Detect which cell encompasses the target text, then output its (X, Y) center coordinate. 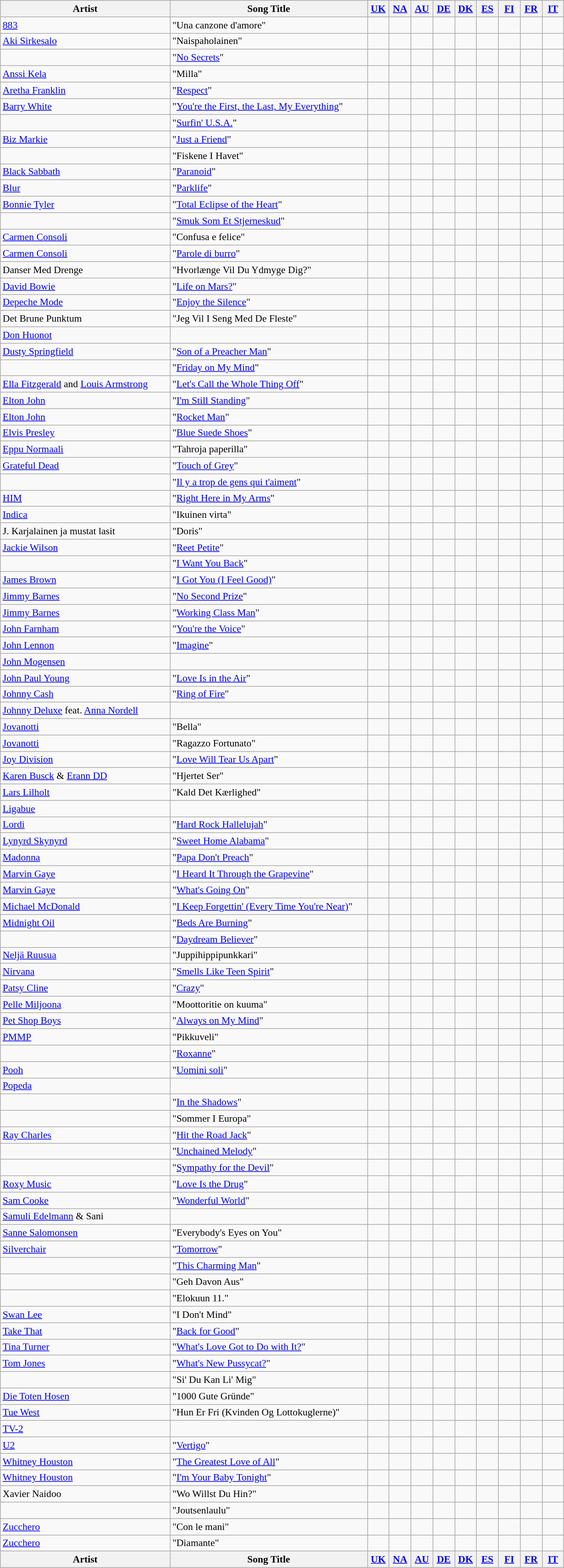
J. Karjalainen ja mustat lasit (85, 531)
"I Got You (I Feel Good)" (269, 580)
"You're the First, the Last, My Everything" (269, 107)
Biz Markie (85, 139)
"Let's Call the Whole Thing Off" (269, 384)
"Sympathy for the Devil" (269, 1168)
"I Keep Forgettin' (Every Time You're Near)" (269, 907)
"Doris" (269, 531)
"Son of a Preacher Man" (269, 351)
Michael McDonald (85, 907)
"Sommer I Europa" (269, 1119)
"Hjertet Ser" (269, 776)
"Wonderful World" (269, 1201)
John Paul Young (85, 678)
"Smells Like Teen Spirit" (269, 972)
"I Don't Mind" (269, 1315)
Indica (85, 515)
Popeda (85, 1086)
"I'm Your Baby Tonight" (269, 1478)
"Fiskene I Havet" (269, 156)
"Reet Petite" (269, 548)
TV-2 (85, 1429)
Nirvana (85, 972)
"1000 Gute Gründe" (269, 1396)
Danser Med Drenge (85, 270)
"Love Is in the Air" (269, 678)
Ligabue (85, 809)
"You're the Voice" (269, 629)
"Back for Good" (269, 1331)
Die Toten Hosen (85, 1396)
"What's Going On" (269, 890)
"Total Eclipse of the Heart" (269, 205)
Lars Lilholt (85, 792)
"Friday on My Mind" (269, 368)
Ray Charles (85, 1135)
"Elokuun 11." (269, 1299)
"Enjoy the Silence" (269, 302)
"Hard Rock Hallelujah" (269, 825)
Pelle Miljoona (85, 1004)
"Parklife" (269, 188)
David Bowie (85, 286)
Grateful Dead (85, 466)
"Imagine" (269, 646)
Patsy Cline (85, 988)
John Mogensen (85, 662)
883 (85, 25)
Take That (85, 1331)
"Con le mani" (269, 1527)
"Ikuinen virta" (269, 515)
Lordi (85, 825)
Tina Turner (85, 1347)
"Touch of Grey" (269, 466)
"Right Here in My Arms" (269, 499)
John Lennon (85, 646)
Swan Lee (85, 1315)
"Tahroja paperilla" (269, 450)
Neljä Ruusua (85, 955)
"No Secrets" (269, 58)
"Roxanne" (269, 1053)
"Just a Friend" (269, 139)
James Brown (85, 580)
Barry White (85, 107)
"I Heard It Through the Grapevine" (269, 874)
Karen Busck & Erann DD (85, 776)
Blur (85, 188)
"Si' Du Kan Li' Mig" (269, 1380)
"Pikkuveli" (269, 1037)
Det Brune Punktum (85, 319)
"Love Is the Drug" (269, 1184)
"Daydream Believer" (269, 939)
"What's New Pussycat?" (269, 1364)
"In the Shadows" (269, 1102)
"Rocket Man" (269, 417)
"Joutsenlaulu" (269, 1511)
"Kald Det Kærlighed" (269, 792)
"What's Love Got to Do with It?" (269, 1347)
"Respect" (269, 90)
Tom Jones (85, 1364)
Roxy Music (85, 1184)
Johnny Deluxe feat. Anna Nordell (85, 711)
Black Sabbath (85, 172)
John Farnham (85, 629)
Sanne Salomonsen (85, 1233)
"Juppihippipunkkari" (269, 955)
"Working Class Man" (269, 613)
"Wo Willst Du Hin?" (269, 1494)
"Geh Davon Aus" (269, 1282)
"Ring of Fire" (269, 694)
Johnny Cash (85, 694)
"Naispaholainen" (269, 41)
Bonnie Tyler (85, 205)
U2 (85, 1445)
Tue West (85, 1413)
"Diamante" (269, 1543)
Anssi Kela (85, 74)
"Hvorlænge Vil Du Ydmyge Dig?" (269, 270)
"Sweet Home Alabama" (269, 841)
Midnight Oil (85, 923)
Don Huonot (85, 335)
Pooh (85, 1070)
"Unchained Melody" (269, 1151)
"Paranoid" (269, 172)
"Tomorrow" (269, 1250)
Lynyrd Skynyrd (85, 841)
Xavier Naidoo (85, 1494)
"Love Will Tear Us Apart" (269, 760)
Jackie Wilson (85, 548)
"Ragazzo Fortunato" (269, 743)
"Crazy" (269, 988)
"Bella" (269, 727)
"Uomini soli" (269, 1070)
"Papa Don't Preach" (269, 858)
"Una canzone d'amore" (269, 25)
Pet Shop Boys (85, 1021)
"Life on Mars?" (269, 286)
"Hit the Road Jack" (269, 1135)
"I'm Still Standing" (269, 400)
"Surfin' U.S.A." (269, 123)
Eppu Normaali (85, 450)
"I Want You Back" (269, 564)
"Il y a trop de gens qui t'aiment" (269, 482)
"The Greatest Love of All" (269, 1462)
Dusty Springfield (85, 351)
Samuli Edelmann & Sani (85, 1217)
Elvis Presley (85, 433)
Joy Division (85, 760)
"Blue Suede Shoes" (269, 433)
"Confusa e felice" (269, 237)
Depeche Mode (85, 302)
Ella Fitzgerald and Louis Armstrong (85, 384)
Sam Cooke (85, 1201)
"Always on My Mind" (269, 1021)
"No Second Prize" (269, 597)
Aretha Franklin (85, 90)
"Hun Er Fri (Kvinden Og Lottokuglerne)" (269, 1413)
Madonna (85, 858)
"This Charming Man" (269, 1266)
"Vertigo" (269, 1445)
"Everybody's Eyes on You" (269, 1233)
"Moottoritie on kuuma" (269, 1004)
"Smuk Som Et Stjerneskud" (269, 221)
PMMP (85, 1037)
HIM (85, 499)
"Parole di burro" (269, 254)
Aki Sirkesalo (85, 41)
Silverchair (85, 1250)
"Milla" (269, 74)
"Jeg Vil I Seng Med De Fleste" (269, 319)
"Beds Are Burning" (269, 923)
